Search for the cell housing the specified text and yield its (X, Y) center coordinate. 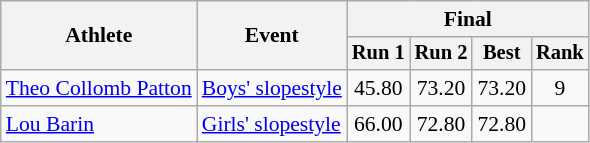
Girls' slopestyle (272, 124)
Run 1 (378, 54)
Final (468, 19)
Lou Barin (99, 124)
Theo Collomb Patton (99, 88)
Rank (560, 54)
Best (502, 54)
66.00 (378, 124)
Run 2 (442, 54)
45.80 (378, 88)
Event (272, 36)
Boys' slopestyle (272, 88)
9 (560, 88)
Athlete (99, 36)
